Scan for the cell matching the given text and deliver its (x, y) coordinate at center. 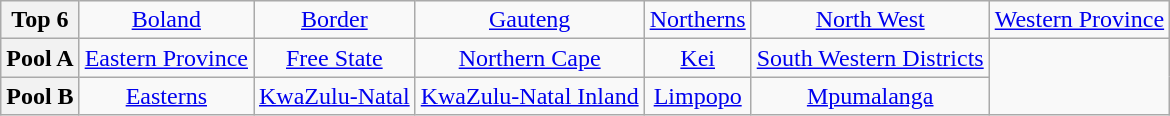
Easterns (166, 96)
Northern Cape (530, 58)
South Western Districts (870, 58)
Gauteng (530, 20)
Pool A (40, 58)
Top 6 (40, 20)
KwaZulu-Natal Inland (530, 96)
Eastern Province (166, 58)
Northerns (698, 20)
Free State (335, 58)
North West (870, 20)
Boland (166, 20)
KwaZulu-Natal (335, 96)
Kei (698, 58)
Mpumalanga (870, 96)
Limpopo (698, 96)
Pool B (40, 96)
Border (335, 20)
Western Province (1079, 20)
